Find where the given text appears and provide that cell's center as (X, Y) coordinate. 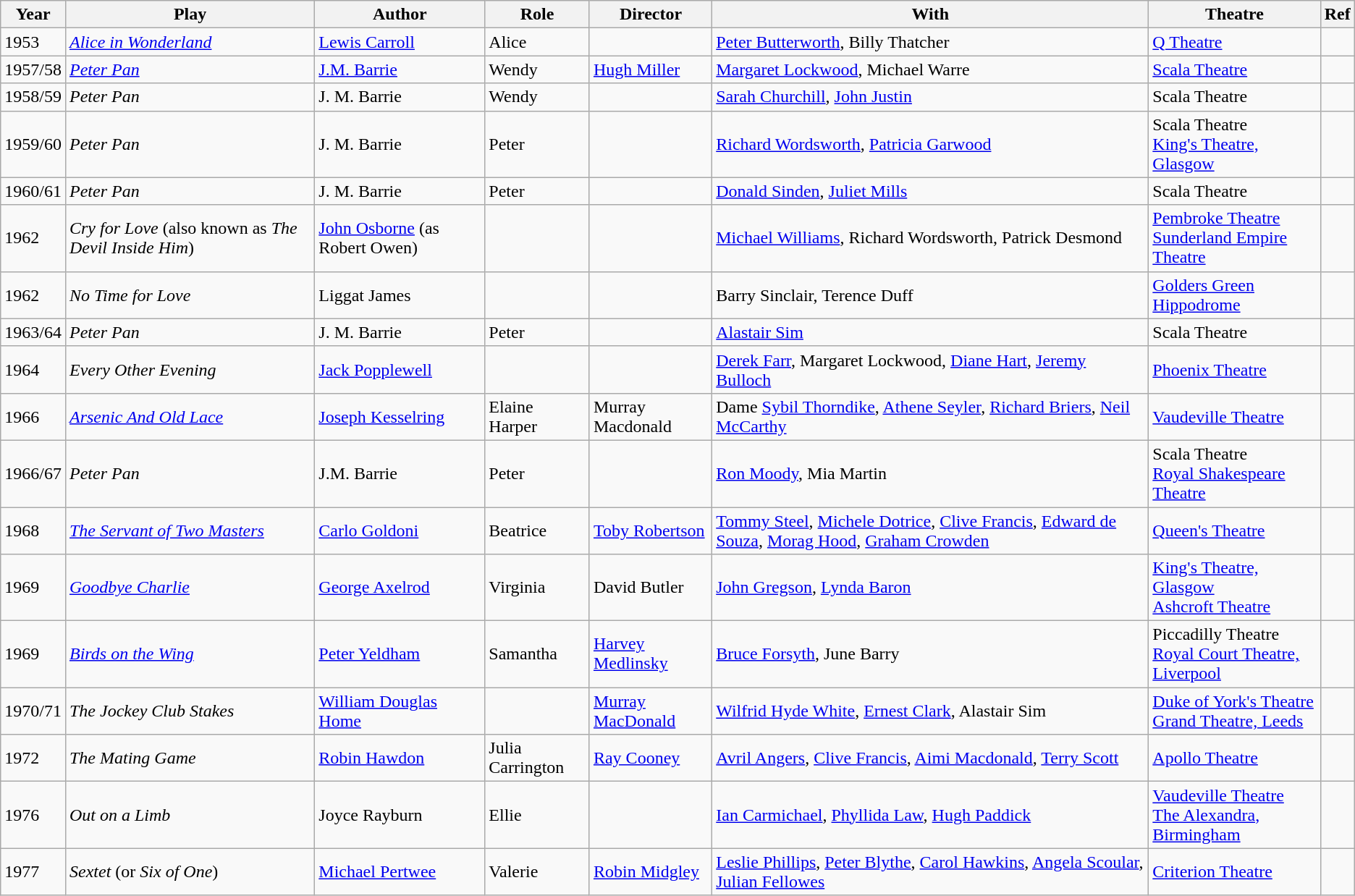
Pembroke TheatreSunderland Empire Theatre (1235, 238)
Peter Yeldham (400, 654)
Ron Moody, Mia Martin (931, 473)
1976 (33, 815)
Duke of York's TheatreGrand Theatre, Leeds (1235, 711)
1958/59 (33, 97)
Beatrice (537, 530)
Theatre (1235, 14)
Carlo Goldoni (400, 530)
Avril Angers, Clive Francis, Aimi Macdonald, Terry Scott (931, 758)
Queen's Theatre (1235, 530)
1953 (33, 42)
Cry for Love (also known as The Devil Inside Him) (190, 238)
1960/61 (33, 191)
Author (400, 14)
With (931, 14)
1957/58 (33, 69)
Alice in Wonderland (190, 42)
The Jockey Club Stakes (190, 711)
Toby Robertson (650, 530)
Vaudeville TheatreThe Alexandra, Birmingham (1235, 815)
John Osborne (as Robert Owen) (400, 238)
Alice (537, 42)
1972 (33, 758)
1968 (33, 530)
Samantha (537, 654)
No Time for Love (190, 295)
Tommy Steel, Michele Dotrice, Clive Francis, Edward de Souza, Morag Hood, Graham Crowden (931, 530)
Every Other Evening (190, 369)
Dame Sybil Thorndike, Athene Seyler, Richard Briers, Neil McCarthy (931, 417)
William Douglas Home (400, 711)
Criterion Theatre (1235, 871)
Scala TheatreKing's Theatre, Glasgow (1235, 144)
Joseph Kesselring (400, 417)
Elaine Harper (537, 417)
Valerie (537, 871)
Ref (1338, 14)
Harvey Medlinsky (650, 654)
The Servant of Two Masters (190, 530)
Liggat James (400, 295)
Piccadilly TheatreRoyal Court Theatre, Liverpool (1235, 654)
Robin Hawdon (400, 758)
Derek Farr, Margaret Lockwood, Diane Hart, Jeremy Bulloch (931, 369)
John Gregson, Lynda Baron (931, 588)
Virginia (537, 588)
Ellie (537, 815)
Play (190, 14)
1959/60 (33, 144)
Joyce Rayburn (400, 815)
Director (650, 14)
Arsenic And Old Lace (190, 417)
Birds on the Wing (190, 654)
Margaret Lockwood, Michael Warre (931, 69)
Bruce Forsyth, June Barry (931, 654)
Michael Pertwee (400, 871)
Goodbye Charlie (190, 588)
Alastair Sim (931, 332)
Leslie Phillips, Peter Blythe, Carol Hawkins, Angela Scoular, Julian Fellowes (931, 871)
Phoenix Theatre (1235, 369)
Robin Midgley (650, 871)
Murray MacDonald (650, 711)
David Butler (650, 588)
George Axelrod (400, 588)
1964 (33, 369)
Wilfrid Hyde White, Ernest Clark, Alastair Sim (931, 711)
1970/71 (33, 711)
Ray Cooney (650, 758)
Jack Popplewell (400, 369)
King's Theatre, GlasgowAshcroft Theatre (1235, 588)
Out on a Limb (190, 815)
Role (537, 14)
Apollo Theatre (1235, 758)
Ian Carmichael, Phyllida Law, Hugh Paddick (931, 815)
Lewis Carroll (400, 42)
Year (33, 14)
The Mating Game (190, 758)
Q Theatre (1235, 42)
Donald Sinden, Juliet Mills (931, 191)
Vaudeville Theatre (1235, 417)
Scala TheatreRoyal Shakespeare Theatre (1235, 473)
Barry Sinclair, Terence Duff (931, 295)
Hugh Miller (650, 69)
Sextet (or Six of One) (190, 871)
1963/64 (33, 332)
Golders Green Hippodrome (1235, 295)
Richard Wordsworth, Patricia Garwood (931, 144)
1977 (33, 871)
Murray Macdonald (650, 417)
1966 (33, 417)
Peter Butterworth, Billy Thatcher (931, 42)
Michael Williams, Richard Wordsworth, Patrick Desmond (931, 238)
1966/67 (33, 473)
Sarah Churchill, John Justin (931, 97)
Julia Carrington (537, 758)
